Pinpoint the cell where the given text exists, returning its (X, Y) midpoint coordinate. 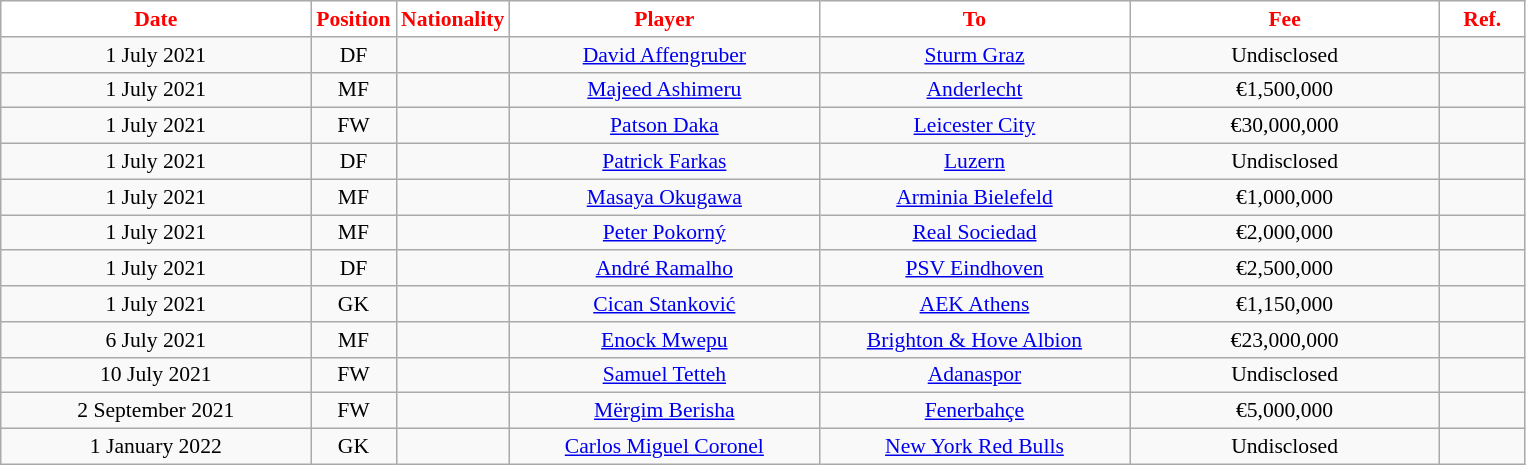
To (974, 19)
David Affengruber (664, 55)
PSV Eindhoven (974, 269)
€30,000,000 (1285, 126)
Brighton & Hove Albion (974, 340)
Patrick Farkas (664, 162)
Arminia Bielefeld (974, 197)
Ref. (1482, 19)
Cican Stanković (664, 304)
€2,000,000 (1285, 233)
Majeed Ashimeru (664, 90)
Masaya Okugawa (664, 197)
Player (664, 19)
Luzern (974, 162)
Samuel Tetteh (664, 375)
2 September 2021 (156, 411)
€5,000,000 (1285, 411)
André Ramalho (664, 269)
10 July 2021 (156, 375)
6 July 2021 (156, 340)
Enock Mwepu (664, 340)
Sturm Graz (974, 55)
€1,150,000 (1285, 304)
Peter Pokorný (664, 233)
€1,000,000 (1285, 197)
Date (156, 19)
Mërgim Berisha (664, 411)
Fenerbahçe (974, 411)
€23,000,000 (1285, 340)
Anderlecht (974, 90)
Real Sociedad (974, 233)
Leicester City (974, 126)
€1,500,000 (1285, 90)
AEK Athens (974, 304)
Adanaspor (974, 375)
Nationality (452, 19)
1 January 2022 (156, 447)
Position (354, 19)
Patson Daka (664, 126)
New York Red Bulls (974, 447)
Carlos Miguel Coronel (664, 447)
€2,500,000 (1285, 269)
Fee (1285, 19)
